For the text-containing cell, return its midpoint in (x, y) coordinate format. 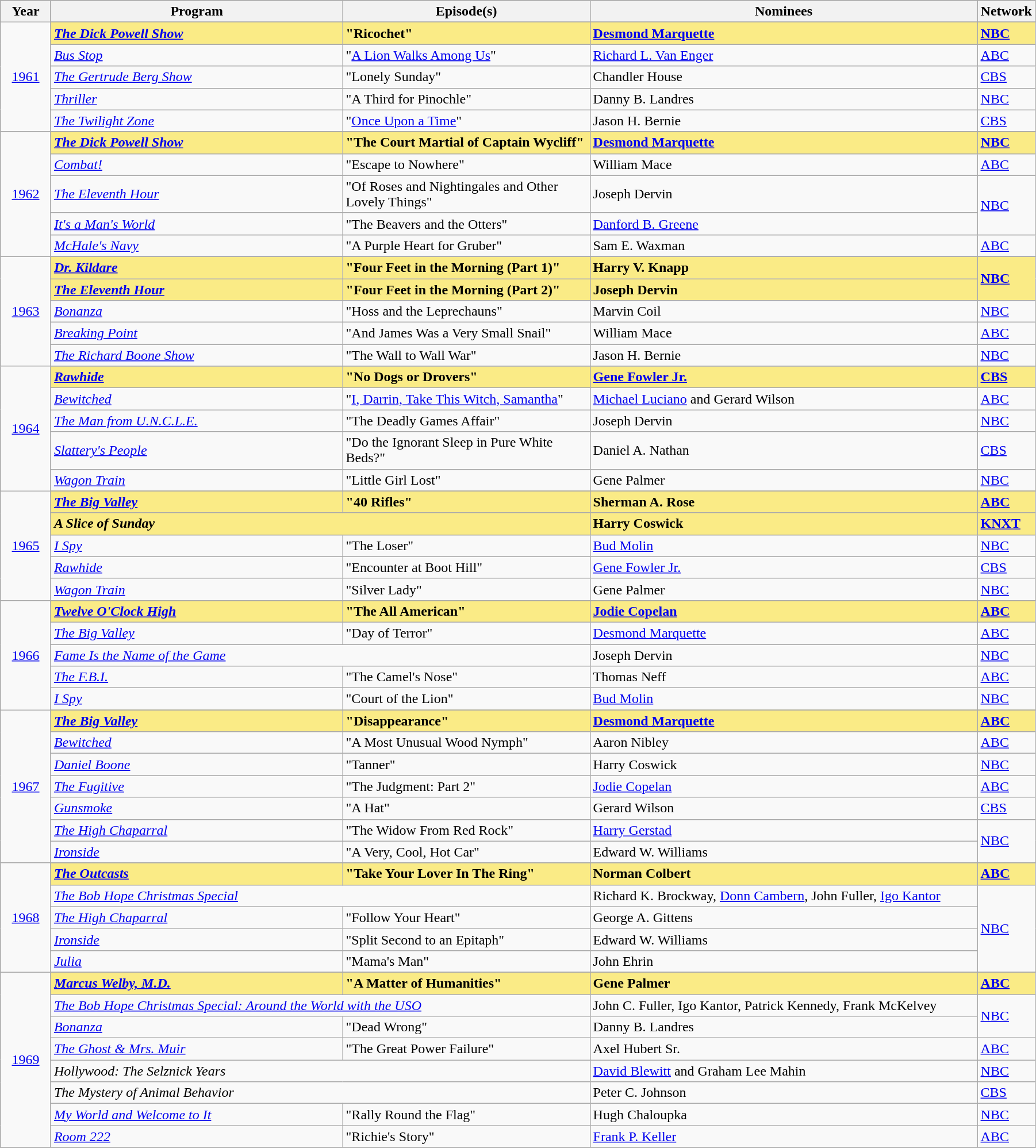
Network (1006, 11)
"Four Feet in the Morning (Part 2)" (466, 289)
"The Court Martial of Captain Wycliff" (466, 143)
"The Widow From Red Rock" (466, 830)
"Richie's Story" (466, 1137)
"Follow Your Heart" (466, 917)
The Man from U.N.C.L.E. (197, 421)
"A Very, Cool, Hot Car" (466, 852)
1961 (26, 77)
"The Wall to Wall War" (466, 355)
1968 (26, 917)
Nominees (784, 11)
The Twilight Zone (197, 121)
John Ehrin (784, 961)
1965 (26, 546)
Harry Gerstad (784, 830)
"Of Roses and Nightingales and Other Lovely Things" (466, 194)
"I, Darrin, Take This Witch, Samantha" (466, 399)
"The Great Power Failure" (466, 1049)
Gunsmoke (197, 808)
Chandler House (784, 77)
The Ghost & Mrs. Muir (197, 1049)
"The Camel's Nose" (466, 677)
"Once Upon a Time" (466, 121)
McHale's Navy (197, 245)
"Lonely Sunday" (466, 77)
1962 (26, 194)
"Split Second to an Epitaph" (466, 939)
The Bob Hope Christmas Special: Around the World with the USO (320, 1005)
"A Purple Heart for Gruber" (466, 245)
Frank P. Keller (784, 1137)
1963 (26, 311)
The Bob Hope Christmas Special (320, 896)
Danford B. Greene (784, 224)
Thriller (197, 99)
Axel Hubert Sr. (784, 1049)
"The Judgment: Part 2" (466, 786)
"Silver Lady" (466, 589)
"And James Was a Very Small Snail" (466, 333)
KNXT (1006, 524)
"Little Girl Lost" (466, 480)
David Blewitt and Graham Lee Mahin (784, 1071)
"Tanner" (466, 765)
Twelve O'Clock High (197, 611)
"A Most Unusual Wood Nymph" (466, 743)
"Rally Round the Flag" (466, 1115)
"The Loser" (466, 546)
"Ricochet" (466, 33)
"The Beavers and the Otters" (466, 224)
"A Hat" (466, 808)
"A Third for Pinochle" (466, 99)
Harry V. Knapp (784, 267)
The Outcasts (197, 874)
Episode(s) (466, 11)
Michael Luciano and Gerard Wilson (784, 399)
"Day of Terror" (466, 633)
Year (26, 11)
Sam E. Waxman (784, 245)
The Fugitive (197, 786)
Dr. Kildare (197, 267)
"Four Feet in the Morning (Part 1)" (466, 267)
1967 (26, 786)
The Richard Boone Show (197, 355)
"Hoss and the Leprechauns" (466, 312)
Marcus Welby, M.D. (197, 983)
Combat! (197, 164)
"Do the Ignorant Sleep in Pure White Beds?" (466, 451)
Room 222 (197, 1137)
"Dead Wrong" (466, 1027)
"Escape to Nowhere" (466, 164)
1966 (26, 655)
Breaking Point (197, 333)
"The All American" (466, 611)
"Take Your Lover In The Ring" (466, 874)
A Slice of Sunday (320, 524)
"40 Rifles" (466, 502)
Norman Colbert (784, 874)
"Disappearance" (466, 721)
Peter C. Johnson (784, 1093)
John C. Fuller, Igo Kantor, Patrick Kennedy, Frank McKelvey (784, 1005)
My World and Welcome to It (197, 1115)
Slattery's People (197, 451)
Thomas Neff (784, 677)
Hugh Chaloupka (784, 1115)
Aaron Nibley (784, 743)
"Mama's Man" (466, 961)
The Mystery of Animal Behavior (320, 1093)
Richard L. Van Enger (784, 55)
Sherman A. Rose (784, 502)
Hollywood: The Selznick Years (320, 1071)
"A Matter of Humanities" (466, 983)
Richard K. Brockway, Donn Cambern, John Fuller, Igo Kantor (784, 896)
"Court of the Lion" (466, 699)
Program (197, 11)
Bus Stop (197, 55)
The F.B.I. (197, 677)
1964 (26, 429)
Marvin Coil (784, 312)
Daniel A. Nathan (784, 451)
Julia (197, 961)
"No Dogs or Drovers" (466, 377)
George A. Gittens (784, 917)
Fame Is the Name of the Game (320, 655)
Gerard Wilson (784, 808)
"The Deadly Games Affair" (466, 421)
"A Lion Walks Among Us" (466, 55)
1969 (26, 1059)
Daniel Boone (197, 765)
"Encounter at Boot Hill" (466, 567)
The Gertrude Berg Show (197, 77)
It's a Man's World (197, 224)
